Scan for the cell matching the given text and deliver its (x, y) coordinate at center. 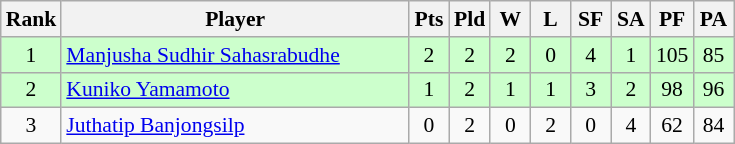
105 (672, 55)
Player (235, 19)
Juthatip Banjongsilp (235, 126)
Pts (429, 19)
85 (713, 55)
96 (713, 90)
PF (672, 19)
Manjusha Sudhir Sahasrabudhe (235, 55)
62 (672, 126)
Rank (32, 19)
L (550, 19)
W (510, 19)
SF (591, 19)
PA (713, 19)
SA (631, 19)
98 (672, 90)
84 (713, 126)
Kuniko Yamamoto (235, 90)
Pld (470, 19)
